From the cell containing the given text, extract its center point as (x, y) coordinate. 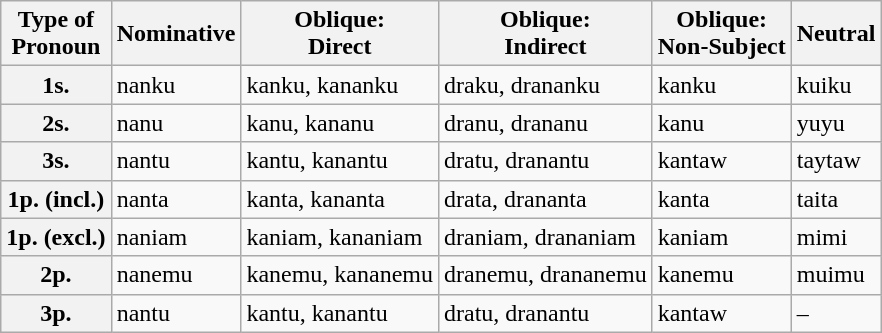
nanta (176, 199)
Oblique: Direct (340, 34)
– (836, 313)
dranemu, drananemu (546, 275)
kanu, kananu (340, 123)
kaniam, kananiam (340, 237)
kanta (722, 199)
Oblique: Indirect (546, 34)
naniam (176, 237)
Type of Pronoun (56, 34)
draniam, drananiam (546, 237)
kuiku (836, 85)
Neutral (836, 34)
kanemu, kananemu (340, 275)
mimi (836, 237)
kanemu (722, 275)
2p. (56, 275)
kanu (722, 123)
muimu (836, 275)
2s. (56, 123)
1p. (incl.) (56, 199)
drata, drananta (546, 199)
Oblique: Non-Subject (722, 34)
Nominative (176, 34)
kaniam (722, 237)
1s. (56, 85)
kanku (722, 85)
3p. (56, 313)
taita (836, 199)
3s. (56, 161)
kanta, kananta (340, 199)
draku, drananku (546, 85)
taytaw (836, 161)
nanku (176, 85)
kanku, kananku (340, 85)
nanemu (176, 275)
dranu, drananu (546, 123)
yuyu (836, 123)
1p. (excl.) (56, 237)
nanu (176, 123)
